Capture the cell that displays the provided text and extract its [x, y] central coordinate. 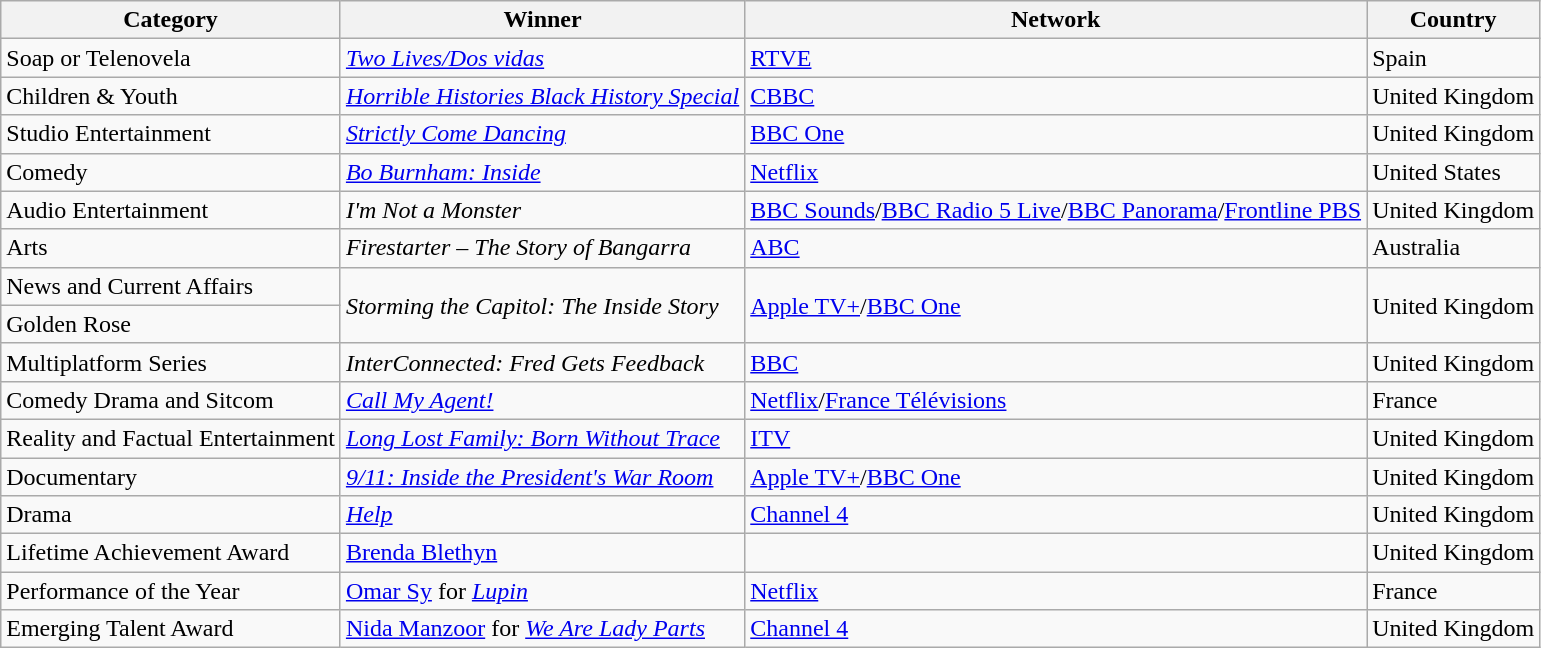
9/11: Inside the President's War Room [542, 477]
Storming the Capitol: The Inside Story [542, 305]
Comedy [171, 172]
BBC [1056, 362]
CBBC [1056, 96]
Long Lost Family: Born Without Trace [542, 438]
Studio Entertainment [171, 134]
Category [171, 20]
BBC One [1056, 134]
Audio Entertainment [171, 210]
Brenda Blethyn [542, 553]
Netflix/France Télévisions [1056, 400]
Australia [1454, 248]
Comedy Drama and Sitcom [171, 400]
ITV [1056, 438]
Country [1454, 20]
RTVE [1056, 58]
Lifetime Achievement Award [171, 553]
I'm Not a Monster [542, 210]
Call My Agent! [542, 400]
United States [1454, 172]
Arts [171, 248]
ABC [1056, 248]
Children & Youth [171, 96]
Documentary [171, 477]
Network [1056, 20]
BBC Sounds/BBC Radio 5 Live/BBC Panorama/Frontline PBS [1056, 210]
InterConnected: Fred Gets Feedback [542, 362]
Golden Rose [171, 324]
Performance of the Year [171, 591]
Firestarter – The Story of Bangarra [542, 248]
Emerging Talent Award [171, 629]
Multiplatform Series [171, 362]
Two Lives/Dos vidas [542, 58]
Help [542, 515]
Nida Manzoor for We Are Lady Parts [542, 629]
Spain [1454, 58]
Winner [542, 20]
Horrible Histories Black History Special [542, 96]
News and Current Affairs [171, 286]
Soap or Telenovela [171, 58]
Omar Sy for Lupin [542, 591]
Bo Burnham: Inside [542, 172]
Strictly Come Dancing [542, 134]
Drama [171, 515]
Reality and Factual Entertainment [171, 438]
